Identify which cell holds the provided text, then report its [X, Y] central coordinate. 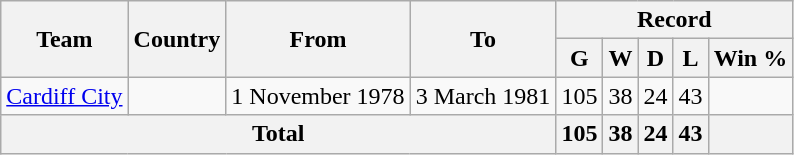
D [656, 58]
L [690, 58]
W [620, 58]
Win % [750, 58]
Total [278, 134]
3 March 1981 [483, 96]
Cardiff City [64, 96]
Country [177, 39]
Record [674, 20]
To [483, 39]
G [580, 58]
From [318, 39]
1 November 1978 [318, 96]
Team [64, 39]
